Return the [X, Y] coordinate for the center point of the cell that contains the specified text.  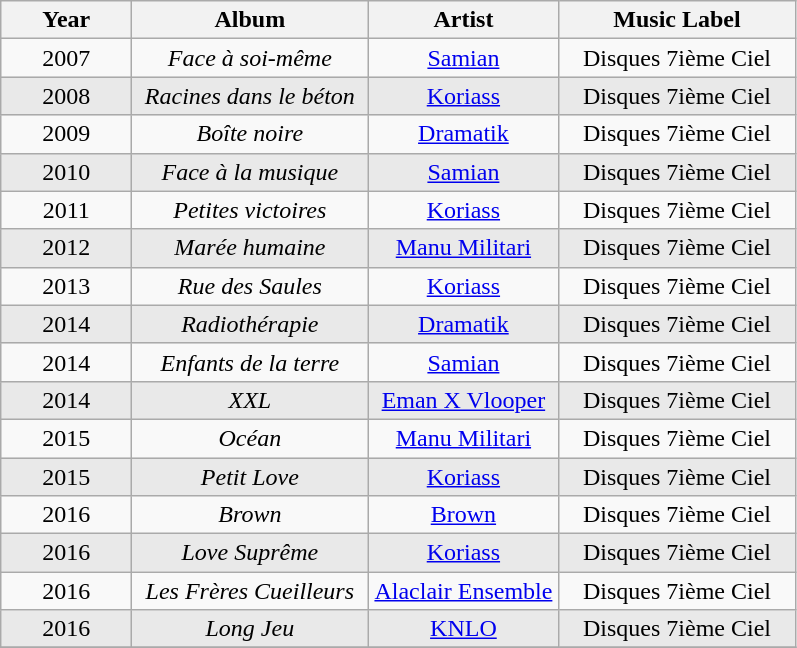
Eman X Vlooper [464, 400]
Océan [250, 438]
Album [250, 20]
Love Suprême [250, 553]
Radiothérapie [250, 324]
2011 [66, 210]
KNLO [464, 629]
Petites victoires [250, 210]
2013 [66, 286]
Marée humaine [250, 248]
2012 [66, 248]
Alaclair Ensemble [464, 591]
2008 [66, 96]
Petit Love [250, 477]
Long Jeu [250, 629]
Racines dans le béton [250, 96]
2007 [66, 58]
Music Label [677, 20]
Boîte noire [250, 134]
Artist [464, 20]
2010 [66, 172]
Face à soi-même [250, 58]
Enfants de la terre [250, 362]
2009 [66, 134]
Rue des Saules [250, 286]
Face à la musique [250, 172]
XXL [250, 400]
Year [66, 20]
Les Frères Cueilleurs [250, 591]
